Pinpoint the cell where the given text exists, returning its [X, Y] midpoint coordinate. 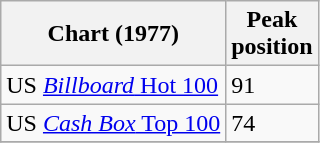
74 [272, 123]
US Billboard Hot 100 [114, 85]
Chart (1977) [114, 34]
Peakposition [272, 34]
US Cash Box Top 100 [114, 123]
91 [272, 85]
